Capture the cell that displays the provided text and extract its [X, Y] central coordinate. 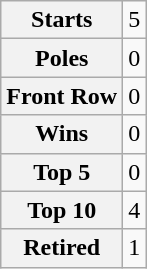
Retired [62, 248]
Front Row [62, 96]
Top 5 [62, 172]
5 [134, 20]
Starts [62, 20]
1 [134, 248]
4 [134, 210]
Poles [62, 58]
Wins [62, 134]
Top 10 [62, 210]
